For the text-containing cell, return its midpoint in [X, Y] coordinate format. 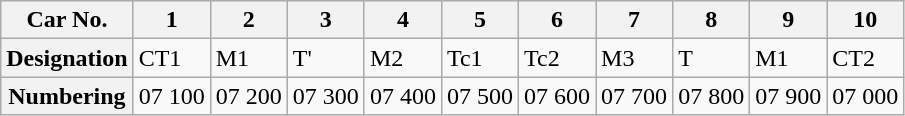
07 800 [712, 96]
T' [326, 58]
Designation [67, 58]
T [712, 58]
1 [172, 20]
4 [402, 20]
Numbering [67, 96]
M2 [402, 58]
07 200 [248, 96]
9 [788, 20]
07 100 [172, 96]
07 900 [788, 96]
CT2 [866, 58]
07 500 [480, 96]
8 [712, 20]
3 [326, 20]
07 300 [326, 96]
M3 [634, 58]
Tc1 [480, 58]
07 000 [866, 96]
CT1 [172, 58]
6 [556, 20]
07 400 [402, 96]
Tc2 [556, 58]
07 600 [556, 96]
Car No. [67, 20]
2 [248, 20]
10 [866, 20]
7 [634, 20]
07 700 [634, 96]
5 [480, 20]
